Capture the cell that displays the provided text and extract its (x, y) central coordinate. 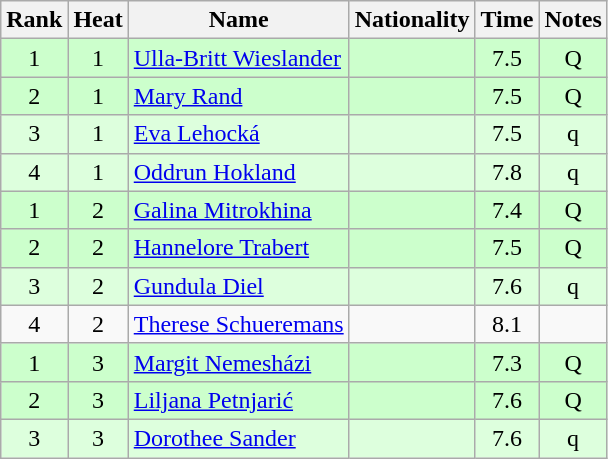
Mary Rand (238, 96)
Margit Nemesházi (238, 362)
Rank (34, 20)
Galina Mitrokhina (238, 210)
Gundula Diel (238, 286)
7.8 (507, 172)
Notes (573, 20)
Nationality (412, 20)
8.1 (507, 324)
Therese Schueremans (238, 324)
7.4 (507, 210)
Ulla-Britt Wieslander (238, 58)
Heat (98, 20)
7.3 (507, 362)
Oddrun Hokland (238, 172)
Hannelore Trabert (238, 248)
Eva Lehocká (238, 134)
Liljana Petnjarić (238, 400)
Time (507, 20)
Name (238, 20)
Dorothee Sander (238, 438)
